Scan for the cell matching the given text and deliver its [x, y] coordinate at center. 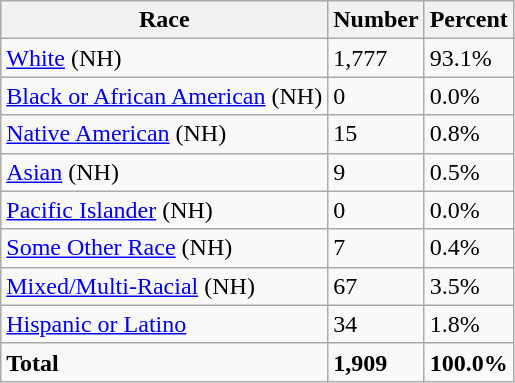
67 [376, 286]
Percent [468, 20]
Total [164, 362]
9 [376, 172]
3.5% [468, 286]
Mixed/Multi-Racial (NH) [164, 286]
15 [376, 134]
1.8% [468, 324]
100.0% [468, 362]
0.4% [468, 248]
Some Other Race (NH) [164, 248]
Black or African American (NH) [164, 96]
White (NH) [164, 58]
1,909 [376, 362]
0.8% [468, 134]
1,777 [376, 58]
Hispanic or Latino [164, 324]
93.1% [468, 58]
0.5% [468, 172]
Native American (NH) [164, 134]
Race [164, 20]
Asian (NH) [164, 172]
Number [376, 20]
34 [376, 324]
7 [376, 248]
Pacific Islander (NH) [164, 210]
